Determine the (x, y) coordinate at the center of the cell enclosing the given text.  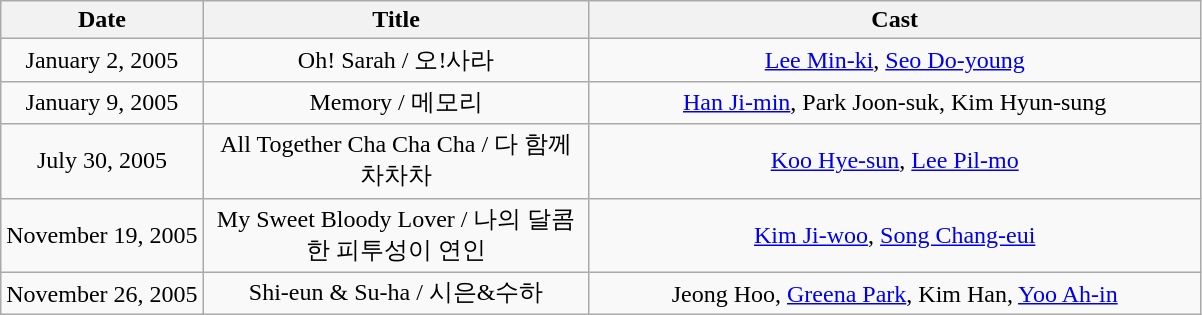
Title (396, 20)
November 19, 2005 (102, 235)
November 26, 2005 (102, 294)
Cast (894, 20)
Kim Ji-woo, Song Chang-eui (894, 235)
January 2, 2005 (102, 60)
January 9, 2005 (102, 102)
Koo Hye-sun, Lee Pil-mo (894, 161)
My Sweet Bloody Lover / 나의 달콤한 피투성이 연인 (396, 235)
Oh! Sarah / 오!사라 (396, 60)
Memory / 메모리 (396, 102)
July 30, 2005 (102, 161)
Date (102, 20)
Lee Min-ki, Seo Do-young (894, 60)
Jeong Hoo, Greena Park, Kim Han, Yoo Ah-in (894, 294)
All Together Cha Cha Cha / 다 함께 차차차 (396, 161)
Han Ji-min, Park Joon-suk, Kim Hyun-sung (894, 102)
Shi-eun & Su-ha / 시은&수하 (396, 294)
